Locate the cell with the specified text and output its (x, y) center coordinate. 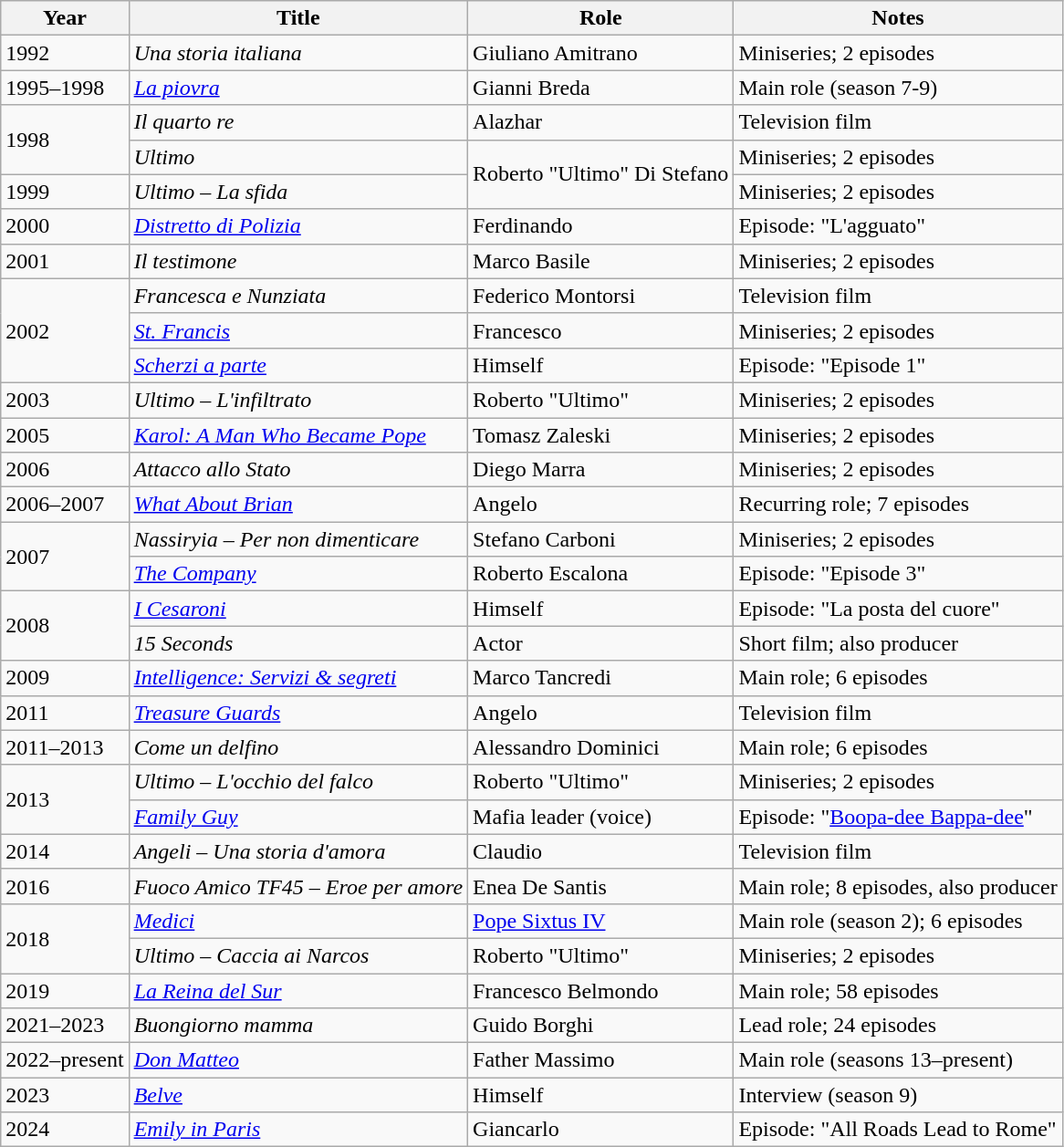
Francesca e Nunziata (297, 296)
What About Brian (297, 505)
2011–2013 (65, 747)
2006–2007 (65, 505)
2008 (65, 626)
La Reina del Sur (297, 990)
2023 (65, 1095)
Belve (297, 1095)
Marco Basile (600, 261)
Intelligence: Servizi & segreti (297, 678)
Francesco (600, 330)
2005 (65, 435)
Actor (600, 643)
Distretto di Polizia (297, 226)
Treasure Guards (297, 713)
Medici (297, 921)
Title (297, 18)
Una storia italiana (297, 53)
Come un delfino (297, 747)
Short film; also producer (898, 643)
I Cesaroni (297, 609)
Episode: "La posta del cuore" (898, 609)
Notes (898, 18)
Ultimo – La sfida (297, 192)
2006 (65, 470)
Roberto "Ultimo" Di Stefano (600, 174)
Gianni Breda (600, 88)
Nassiryia – Per non dimenticare (297, 539)
1995–1998 (65, 88)
Attacco allo Stato (297, 470)
Main role (season 2); 6 episodes (898, 921)
2007 (65, 557)
Lead role; 24 episodes (898, 1026)
1998 (65, 140)
Diego Marra (600, 470)
Episode: "Boopa-dee Bappa-dee" (898, 817)
Pope Sixtus IV (600, 921)
Angeli – Una storia d'amora (297, 851)
Stefano Carboni (600, 539)
2003 (65, 400)
1992 (65, 53)
2016 (65, 886)
Year (65, 18)
Marco Tancredi (600, 678)
Fuoco Amico TF45 – Eroe per amore (297, 886)
Main role (seasons 13–present) (898, 1060)
Father Massimo (600, 1060)
Il testimone (297, 261)
Scherzi a parte (297, 365)
Ultimo – Caccia ai Narcos (297, 955)
Karol: A Man Who Became Pope (297, 435)
2009 (65, 678)
Episode: "Episode 1" (898, 365)
2011 (65, 713)
2024 (65, 1130)
2013 (65, 799)
St. Francis (297, 330)
Ultimo (297, 157)
Enea De Santis (600, 886)
1999 (65, 192)
Guido Borghi (600, 1026)
Alessandro Dominici (600, 747)
Buongiorno mamma (297, 1026)
The Company (297, 574)
Giuliano Amitrano (600, 53)
Ferdinando (600, 226)
2018 (65, 938)
Francesco Belmondo (600, 990)
2000 (65, 226)
2014 (65, 851)
Main role (season 7-9) (898, 88)
Roberto Escalona (600, 574)
Claudio (600, 851)
Don Matteo (297, 1060)
15 Seconds (297, 643)
Recurring role; 7 episodes (898, 505)
Giancarlo (600, 1130)
Emily in Paris (297, 1130)
Ultimo – L'infiltrato (297, 400)
Federico Montorsi (600, 296)
Family Guy (297, 817)
Il quarto re (297, 122)
La piovra (297, 88)
2002 (65, 330)
Episode: "All Roads Lead to Rome" (898, 1130)
Main role; 8 episodes, also producer (898, 886)
2021–2023 (65, 1026)
Episode: "L'agguato" (898, 226)
Tomasz Zaleski (600, 435)
Ultimo – L'occhio del falco (297, 782)
Role (600, 18)
Alazhar (600, 122)
2022–present (65, 1060)
Episode: "Episode 3" (898, 574)
Main role; 58 episodes (898, 990)
Mafia leader (voice) (600, 817)
2019 (65, 990)
2001 (65, 261)
Interview (season 9) (898, 1095)
